Extract the (X, Y) coordinate from the center of the cell holding the provided text.  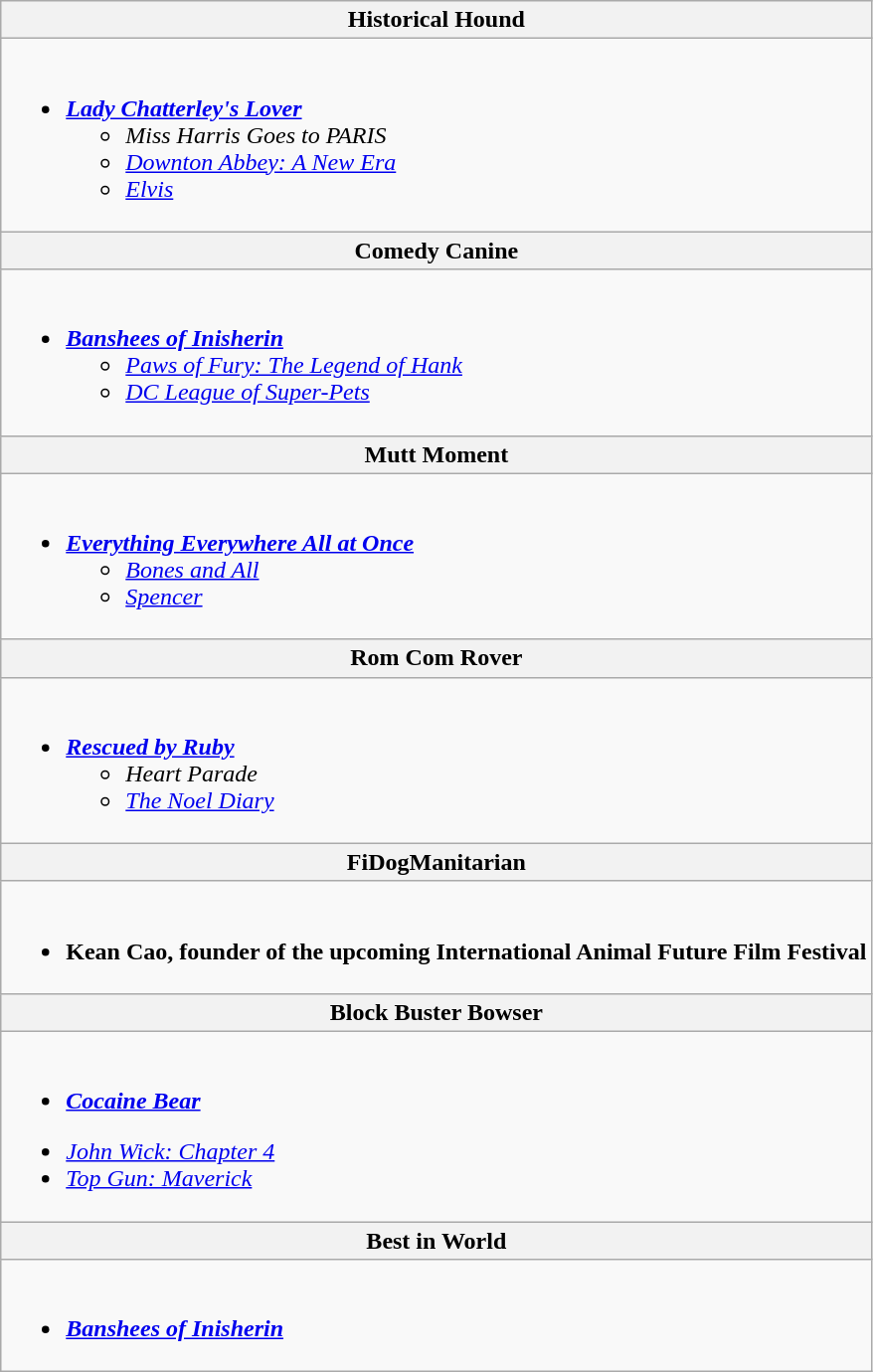
Cocaine BearJohn Wick: Chapter 4Top Gun: Maverick (436, 1125)
Everything Everywhere All at OnceBones and AllSpencer (436, 557)
Banshees of Inisherin (436, 1316)
Banshees of InisherinPaws of Fury: The Legend of HankDC League of Super-Pets (436, 352)
Comedy Canine (436, 251)
Block Buster Bowser (436, 1012)
Rom Com Rover (436, 658)
Mutt Moment (436, 454)
Historical Hound (436, 20)
FiDogManitarian (436, 862)
Best in World (436, 1240)
Lady Chatterley's LoverMiss Harris Goes to PARISDownton Abbey: A New EraElvis (436, 135)
Rescued by RubyHeart ParadeThe Noel Diary (436, 760)
Kean Cao, founder of the upcoming International Animal Future Film Festival (436, 937)
